Return (X, Y) of the center of cell containing provided text 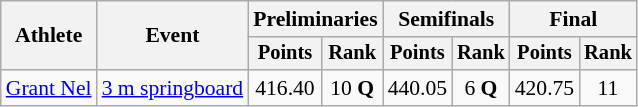
6 Q (481, 88)
Semifinals (446, 19)
Athlete (49, 36)
416.40 (285, 88)
3 m springboard (173, 88)
Final (574, 19)
Grant Nel (49, 88)
10 Q (352, 88)
11 (608, 88)
Event (173, 36)
440.05 (418, 88)
420.75 (544, 88)
Preliminaries (315, 19)
